From the cell containing the given text, extract its center point as (X, Y) coordinate. 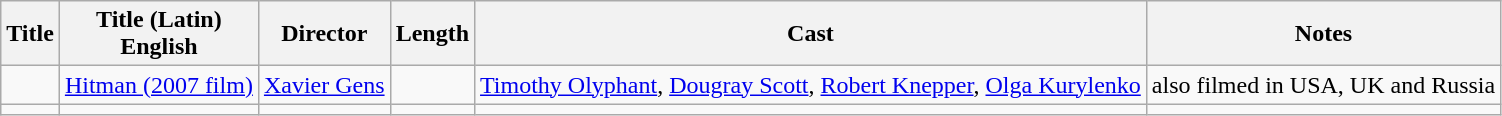
Director (324, 34)
Title (30, 34)
Notes (1323, 34)
Timothy Olyphant, Dougray Scott, Robert Knepper, Olga Kurylenko (811, 85)
Length (432, 34)
Cast (811, 34)
Hitman (2007 film) (158, 85)
Xavier Gens (324, 85)
also filmed in USA, UK and Russia (1323, 85)
Title (Latin)English (158, 34)
